Determine the [X, Y] coordinate at the center of the cell enclosing the given text.  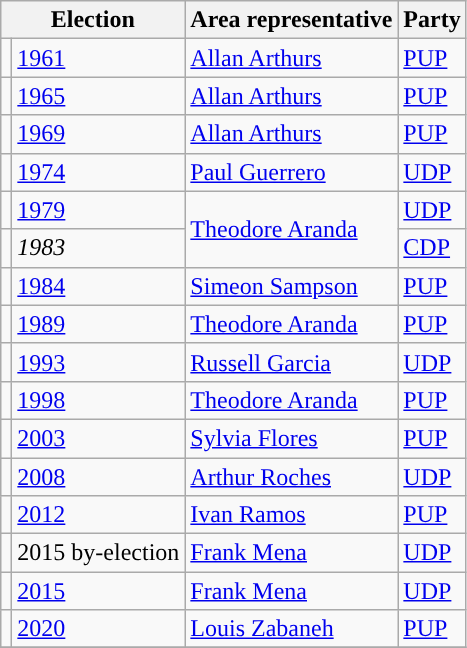
Louis Zabaneh [292, 629]
Arthur Roches [292, 477]
1983 [98, 248]
1965 [98, 96]
2012 [98, 515]
Sylvia Flores [292, 438]
Paul Guerrero [292, 172]
2015 [98, 591]
1984 [98, 286]
CDP [432, 248]
2015 by-election [98, 553]
1993 [98, 362]
1998 [98, 400]
2003 [98, 438]
2020 [98, 629]
1961 [98, 58]
1969 [98, 134]
Russell Garcia [292, 362]
Party [432, 20]
1979 [98, 210]
1989 [98, 324]
2008 [98, 477]
1974 [98, 172]
Simeon Sampson [292, 286]
Area representative [292, 20]
Ivan Ramos [292, 515]
Election [93, 20]
